Return [X, Y] of the center of cell containing provided text 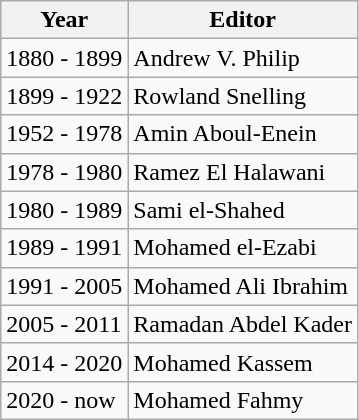
Mohamed el-Ezabi [243, 248]
Mohamed Ali Ibrahim [243, 286]
2005 - 2011 [64, 324]
Mohamed Fahmy [243, 400]
Amin Aboul-Enein [243, 134]
Mohamed Kassem [243, 362]
Ramez El Halawani [243, 172]
1989 - 1991 [64, 248]
2020 - now [64, 400]
Editor [243, 20]
2014 - 2020 [64, 362]
1978 - 1980 [64, 172]
Rowland Snelling [243, 96]
Sami el-Shahed [243, 210]
Ramadan Abdel Kader [243, 324]
Year [64, 20]
1980 - 1989 [64, 210]
1991 - 2005 [64, 286]
1899 - 1922 [64, 96]
Andrew V. Philip [243, 58]
1952 - 1978 [64, 134]
1880 - 1899 [64, 58]
